Scan for the cell matching the given text and deliver its [x, y] coordinate at center. 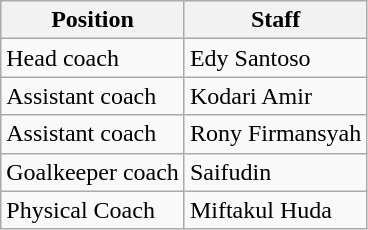
Miftakul Huda [275, 210]
Kodari Amir [275, 96]
Saifudin [275, 172]
Goalkeeper coach [93, 172]
Rony Firmansyah [275, 134]
Physical Coach [93, 210]
Staff [275, 20]
Edy Santoso [275, 58]
Position [93, 20]
Head coach [93, 58]
